Output the [X, Y] coordinate of the center of the cell containing the given text.  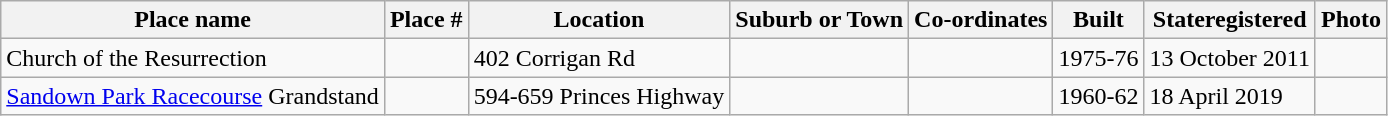
Stateregistered [1230, 20]
13 October 2011 [1230, 58]
Location [599, 20]
402 Corrigan Rd [599, 58]
594-659 Princes Highway [599, 96]
Place # [426, 20]
Suburb or Town [820, 20]
1975-76 [1098, 58]
Photo [1350, 20]
Built [1098, 20]
18 April 2019 [1230, 96]
Sandown Park Racecourse Grandstand [193, 96]
Church of the Resurrection [193, 58]
Co-ordinates [981, 20]
1960-62 [1098, 96]
Place name [193, 20]
